Provide the (x, y) coordinate of the cell's center where the given text is located.  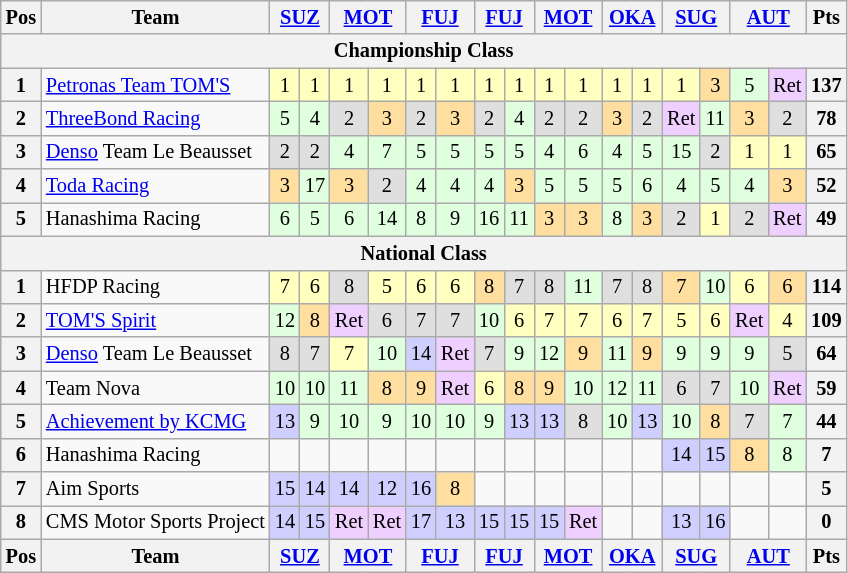
52 (826, 186)
Petronas Team TOM'S (156, 85)
44 (826, 421)
49 (826, 219)
78 (826, 118)
CMS Motor Sports Project (156, 522)
109 (826, 320)
HFDP Racing (156, 287)
Championship Class (424, 51)
0 (826, 522)
Achievement by KCMG (156, 421)
59 (826, 388)
114 (826, 287)
ThreeBond Racing (156, 118)
National Class (424, 253)
65 (826, 152)
137 (826, 85)
Toda Racing (156, 186)
Aim Sports (156, 489)
Team Nova (156, 388)
64 (826, 354)
TOM'S Spirit (156, 320)
